Locate the cell with the specified text and output its [x, y] center coordinate. 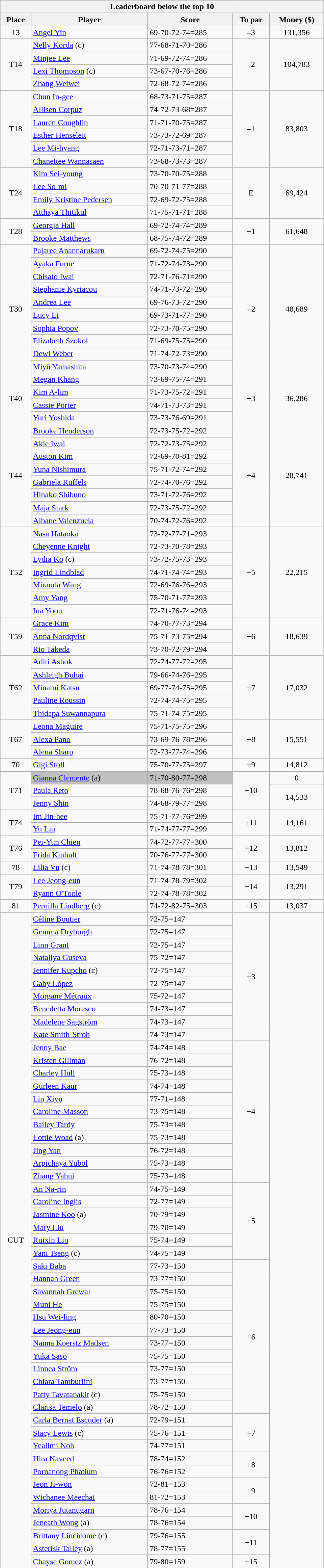
Ryann O'Toole [89, 893]
Pauline Roussin [89, 700]
+13 [251, 868]
69-77-74-75=295 [190, 688]
Nasa Hataoka [89, 533]
75-76=151 [190, 1433]
69-72-74-75=290 [190, 251]
Maja Stark [89, 508]
Cheyenne Knight [89, 546]
+14 [251, 887]
Carla Bernat Escuder (a) [89, 1420]
70-79=149 [190, 1215]
T28 [16, 232]
An Na-rin [89, 1189]
71-70-80-77=298 [190, 777]
Elizabeth Szokol [89, 341]
Savannah Grewal [89, 1292]
+2 [251, 309]
72-71-76-74=293 [190, 611]
Kim A-lim [89, 392]
Pajaree Anannarukarn [89, 251]
Céline Boutier [89, 919]
Brittany Lincicome (c) [89, 1536]
72-74-74-75=295 [190, 700]
Gabriela Ruffels [89, 482]
Rio Takeda [89, 649]
Place [16, 20]
78-74=152 [190, 1459]
Kate Smith-Stroh [89, 1035]
Moriya Jutanugarn [89, 1510]
Angel Yin [89, 32]
T40 [16, 399]
To par [251, 20]
13 [16, 32]
73-70-73-74=290 [190, 366]
Asterisk Talley (a) [89, 1548]
Aditi Ashok [89, 662]
72-74-77-72=295 [190, 662]
Georgia Hall [89, 225]
Yuna Nishimura [89, 469]
70-70-71-77=288 [190, 187]
69-73-71-77=290 [190, 315]
Paula Reto [89, 791]
T76 [16, 848]
69-70-72-74=285 [190, 32]
T52 [16, 572]
Lexi Thompson (c) [89, 71]
Ina Yoon [89, 611]
0 [296, 777]
14,533 [296, 797]
Linnea Ström [89, 1368]
36,286 [296, 399]
72-72-73-75=292 [190, 444]
75-71-75-75=296 [190, 726]
75-70-71-77=293 [190, 598]
73-72-77-71=293 [190, 533]
73-73-76-69=291 [190, 418]
13,549 [296, 868]
Lucy Li [89, 315]
E [251, 193]
Chisato Iwai [89, 276]
13,812 [296, 848]
Jennifer Kupcho (c) [89, 970]
78-68-76-76=298 [190, 791]
Amy Yang [89, 598]
Jeneath Wong (a) [89, 1523]
Auston Kim [89, 456]
72-73-70-75=290 [190, 328]
Lauren Coughlin [89, 122]
72-69-76-76=293 [190, 585]
Leona Maguire [89, 726]
Arpichaya Yubol [89, 1163]
78 [16, 868]
14,161 [296, 823]
70-76-77-77=300 [190, 855]
72-68-72-74=286 [190, 84]
+12 [251, 848]
73-70-72-79=294 [190, 649]
T59 [16, 636]
Hira Naveed [89, 1459]
73-72-75-73=293 [190, 559]
14,812 [296, 765]
T79 [16, 887]
72-81=153 [190, 1484]
Cassie Porter [89, 405]
72-73-70-78=293 [190, 546]
Charley Hull [89, 1073]
74-70-77-73=294 [190, 623]
79-76=155 [190, 1536]
Lee Mi-hyang [89, 148]
Miyū Yamashita [89, 366]
71-75-71-71=288 [190, 212]
Brooke Matthews [89, 238]
81 [16, 906]
73-67-70-76=286 [190, 71]
81-72=153 [190, 1497]
104,783 [296, 64]
Ruixin Liu [89, 1240]
Lin Xiyu [89, 1099]
15,551 [296, 739]
Lottie Woad (a) [89, 1137]
Morgane Métraux [89, 996]
Atthaya Thitikul [89, 212]
Dewi Weber [89, 353]
Jenny Bae [89, 1047]
Pornanong Phatlum [89, 1471]
Alexa Pano [89, 739]
75-71-77-76=299 [190, 816]
71-74-78-79=302 [190, 880]
13,291 [296, 887]
Yuka Saso [89, 1356]
69,424 [296, 193]
73-68-73-73=287 [190, 161]
78-77=155 [190, 1548]
Bailey Tardy [89, 1124]
Minjee Lee [89, 58]
Thidapa Suwannapura [89, 713]
Emily Kristine Pedersen [89, 200]
Ingrid Lindblad [89, 572]
Miranda Wang [89, 585]
Clarisa Temelo (a) [89, 1407]
Zhang Yahui [89, 1176]
Gurleen Kaur [89, 1086]
71-74-77-77=299 [190, 829]
Chiara Tamburlini [89, 1381]
Saki Baba [89, 1266]
72-71-76-71=290 [190, 276]
Andrea Lee [89, 302]
71-69-72-74=286 [190, 58]
77-71=148 [190, 1099]
–3 [251, 32]
79-80=159 [190, 1561]
Stephanie Kyriacou [89, 289]
72-71-73-71=287 [190, 148]
Leaderboard below the top 10 [162, 7]
Stacy Lewis (c) [89, 1433]
CUT [16, 1240]
73-69-75-74=291 [190, 379]
Grace Kim [89, 623]
Kim Sei-young [89, 174]
69-72-74-74=289 [190, 225]
T14 [16, 64]
Ashleigh Buhai [89, 675]
Alena Sharp [89, 752]
Pernilla Lindberg (c) [89, 906]
75-71-72-74=292 [190, 469]
73-73-72-69=287 [190, 135]
Chayse Gomez (a) [89, 1561]
Lydia Ko (c) [89, 559]
28,741 [296, 476]
Kristen Gillman [89, 1060]
74-77=151 [190, 1446]
Gemma Dryburgh [89, 932]
79-70=149 [190, 1227]
Yealimi Noh [89, 1446]
Gianna Clemente (a) [89, 777]
T71 [16, 790]
T74 [16, 823]
22,215 [296, 572]
Sophia Popov [89, 328]
74-71-73-72=290 [190, 289]
75-71-73-75=294 [190, 636]
Hannah Green [89, 1279]
74-71-74-74=293 [190, 572]
69-76-73-72=290 [190, 302]
17,032 [296, 688]
Esther Henseleit [89, 135]
75-71-74-75=295 [190, 713]
T67 [16, 739]
Nataliya Guseva [89, 957]
+1 [251, 232]
Jing Yan [89, 1150]
71-69-75-75=290 [190, 341]
74-71-73-73=291 [190, 405]
18,639 [296, 636]
Jenny Shin [89, 803]
74-72-82-75=303 [190, 906]
75-74=149 [190, 1240]
70-74-72-76=292 [190, 521]
77-68-71-70=286 [190, 45]
68-73-71-75=287 [190, 97]
71-71-70-75=287 [190, 122]
68-75-74-72=289 [190, 238]
Benedetta Moresco [89, 1009]
Hsu Wei-ling [89, 1317]
Brooke Henderson [89, 431]
Anna Nordqvist [89, 636]
Jeon Ji-won [89, 1484]
Zhang Weiwei [89, 84]
T30 [16, 309]
72-79=151 [190, 1420]
Albane Valenzuela [89, 521]
Nelly Korda (c) [89, 45]
Ayaka Furue [89, 264]
80-70=150 [190, 1317]
Player [89, 20]
Yu Liu [89, 829]
Hinako Shibuno [89, 495]
72-74-78-78=302 [190, 893]
Wichanee Meechai [89, 1497]
72-77=149 [190, 1202]
73-69-76-78=296 [190, 739]
131,356 [296, 32]
Nanna Koerstz Madsen [89, 1343]
Im Jin-hee [89, 816]
Chanettee Wannasaen [89, 161]
Mary Liu [89, 1227]
T62 [16, 688]
Caroline Masson [89, 1112]
Chun In-gee [89, 97]
Gigi Stoll [89, 765]
70 [16, 765]
Caroline Inglis [89, 1202]
T44 [16, 476]
48,689 [296, 309]
71-73-75-72=291 [190, 392]
71-72-74-73=290 [190, 264]
Madelene Sagström [89, 1022]
13,037 [296, 906]
Jasmine Koo (a) [89, 1215]
Linn Grant [89, 945]
Pei-Yun Chien [89, 842]
73-75=148 [190, 1112]
74-68-79-77=298 [190, 803]
76-76=152 [190, 1471]
T24 [16, 193]
Patty Tavatanakit (c) [89, 1394]
72-69-70-81=292 [190, 456]
Gaby López [89, 983]
71-74-72-73=290 [190, 353]
61,648 [296, 232]
72-73-77-74=296 [190, 752]
73-71-72-76=292 [190, 495]
Allisen Corpuz [89, 109]
–1 [251, 129]
71-74-78-78=301 [190, 868]
73-70-70-75=288 [190, 174]
74-72-77-77=300 [190, 842]
Yuri Yoshida [89, 418]
Frida Kinhult [89, 855]
83,803 [296, 129]
Minami Katsu [89, 688]
Muni He [89, 1304]
72-74-70-76=292 [190, 482]
Akie Iwai [89, 444]
78-72=150 [190, 1407]
Megan Khang [89, 379]
Score [190, 20]
Money ($) [296, 20]
Yani Tseng (c) [89, 1253]
79-66-74-76=295 [190, 675]
Lee So-mi [89, 187]
–2 [251, 64]
74-72-73-68=287 [190, 109]
T18 [16, 129]
Lilia Vu (c) [89, 868]
75-70-77-75=297 [190, 765]
72-69-72-75=288 [190, 200]
